Pinpoint the cell where the given text exists, returning its [x, y] midpoint coordinate. 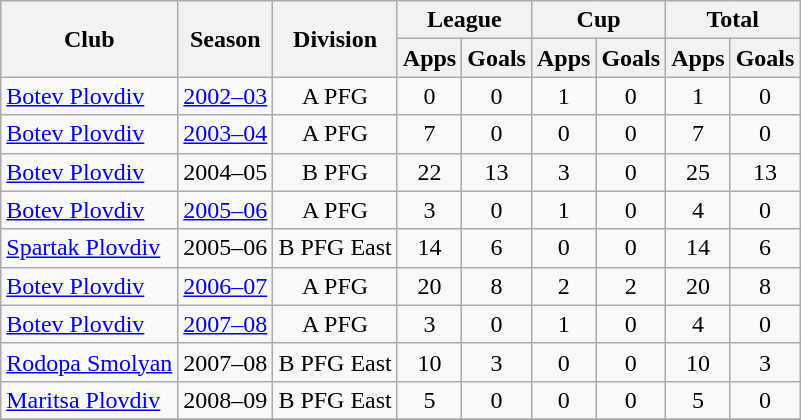
Total [733, 20]
League [464, 20]
2004–05 [226, 172]
Division [335, 39]
25 [698, 172]
Cup [598, 20]
2002–03 [226, 96]
B PFG [335, 172]
2008–09 [226, 400]
Season [226, 39]
Club [90, 39]
Rodopa Smolyan [90, 362]
2003–04 [226, 134]
2006–07 [226, 286]
Spartak Plovdiv [90, 248]
22 [429, 172]
Maritsa Plovdiv [90, 400]
